For the text-containing cell, return its midpoint in (X, Y) coordinate format. 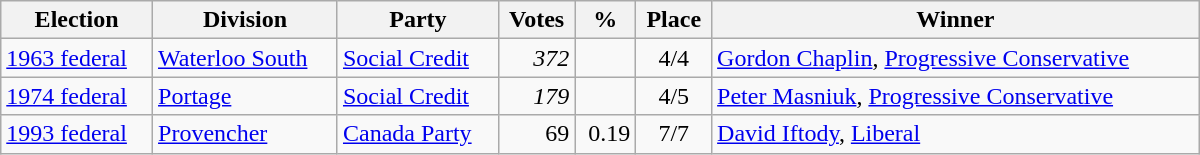
Votes (536, 20)
0.19 (606, 134)
Election (77, 20)
7/7 (674, 134)
372 (536, 58)
Peter Masniuk, Progressive Conservative (956, 96)
69 (536, 134)
Division (246, 20)
1963 federal (77, 58)
Portage (246, 96)
% (606, 20)
1993 federal (77, 134)
1974 federal (77, 96)
Winner (956, 20)
Waterloo South (246, 58)
Canada Party (418, 134)
David Iftody, Liberal (956, 134)
4/4 (674, 58)
Provencher (246, 134)
179 (536, 96)
Party (418, 20)
4/5 (674, 96)
Place (674, 20)
Gordon Chaplin, Progressive Conservative (956, 58)
